Return the [x, y] coordinate for the center point of the cell that contains the specified text.  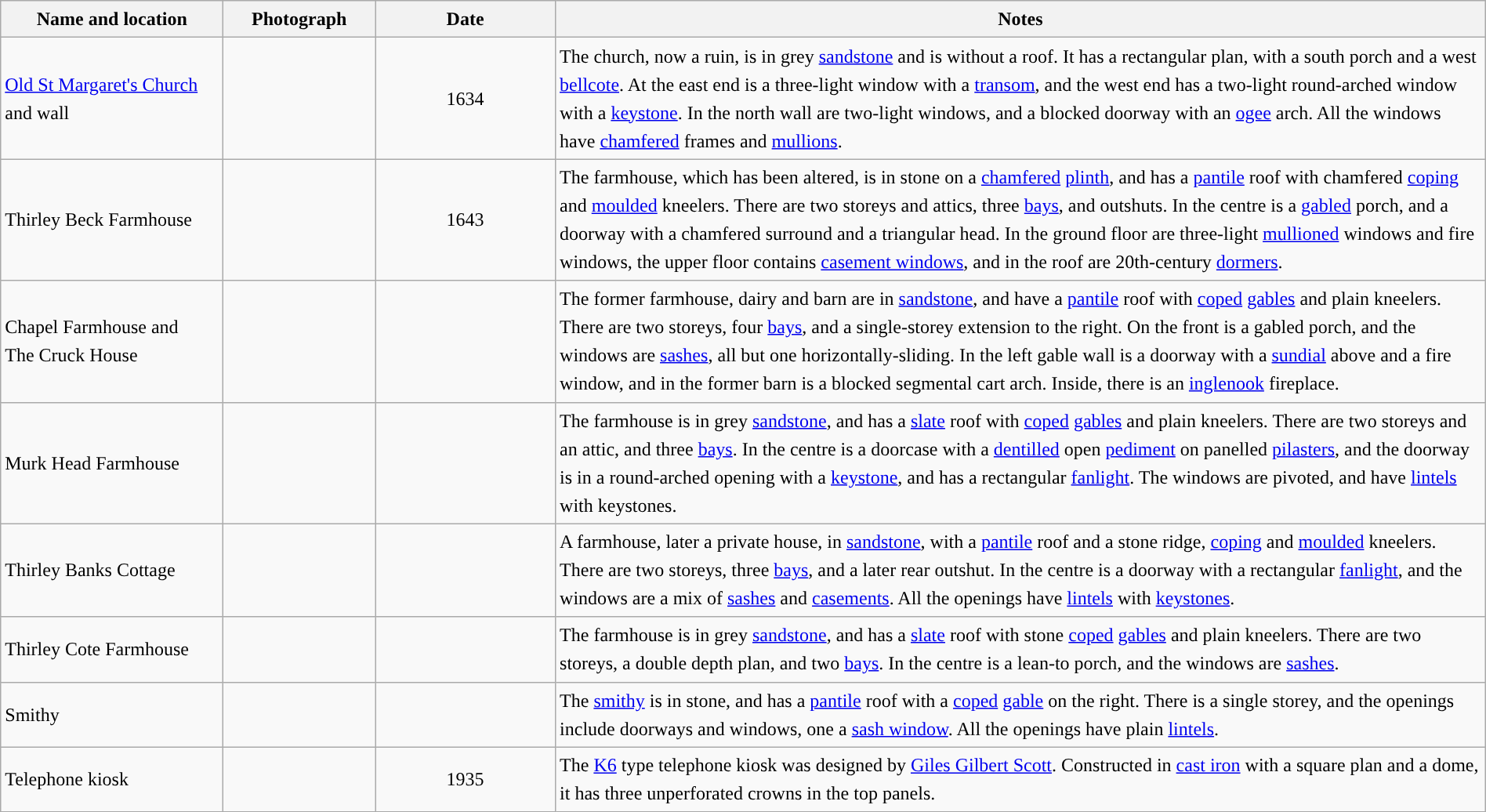
Smithy [112, 715]
Date [466, 19]
Thirley Beck Farmhouse [112, 219]
Telephone kiosk [112, 779]
Thirley Cote Farmhouse [112, 649]
1643 [466, 219]
Old St Margaret's Church and wall [112, 99]
Murk Head Farmhouse [112, 462]
Name and location [112, 19]
Photograph [299, 19]
1634 [466, 99]
1935 [466, 779]
Notes [1020, 19]
Thirley Banks Cottage [112, 571]
Chapel Farmhouse andThe Cruck House [112, 342]
